Output the [X, Y] coordinate of the center of the cell containing the given text.  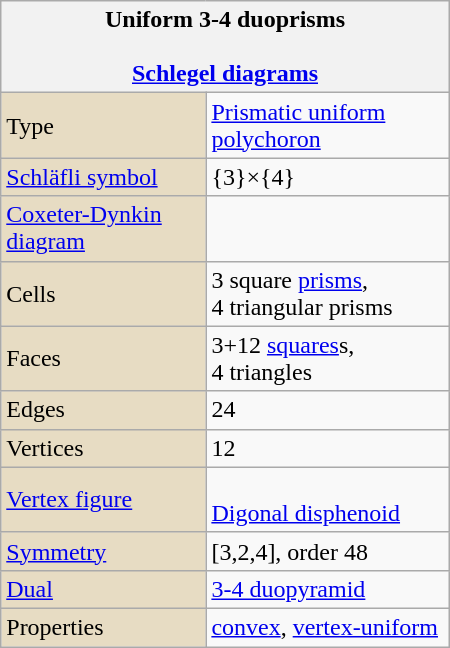
3-4 duopyramid [328, 589]
Digonal disphenoid [328, 500]
3+12 squaress,4 triangles [328, 358]
Dual [104, 589]
Vertices [104, 448]
12 [328, 448]
Uniform 3-4 duoprisms Schlegel diagrams [225, 47]
Faces [104, 358]
{3}×{4} [328, 177]
Cells [104, 294]
Properties [104, 627]
Symmetry [104, 551]
3 square prisms,4 triangular prisms [328, 294]
Type [104, 126]
Vertex figure [104, 500]
Schläfli symbol [104, 177]
convex, vertex-uniform [328, 627]
24 [328, 410]
Prismatic uniform polychoron [328, 126]
Coxeter-Dynkin diagram [104, 228]
Edges [104, 410]
[3,2,4], order 48 [328, 551]
